From the cell containing the given text, extract its center point as [X, Y] coordinate. 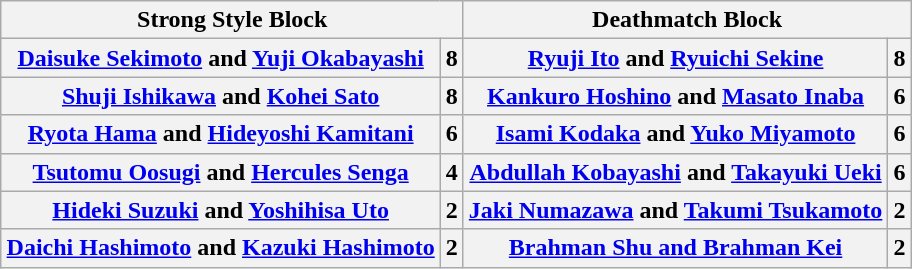
Daisuke Sekimoto and Yuji Okabayashi [220, 58]
Tsutomu Oosugi and Hercules Senga [220, 172]
Shuji Ishikawa and Kohei Sato [220, 96]
Ryuji Ito and Ryuichi Sekine [676, 58]
Hideki Suzuki and Yoshihisa Uto [220, 210]
Strong Style Block [232, 20]
Abdullah Kobayashi and Takayuki Ueki [676, 172]
Daichi Hashimoto and Kazuki Hashimoto [220, 248]
Ryota Hama and Hideyoshi Kamitani [220, 134]
Kankuro Hoshino and Masato Inaba [676, 96]
Jaki Numazawa and Takumi Tsukamoto [676, 210]
Isami Kodaka and Yuko Miyamoto [676, 134]
Brahman Shu and Brahman Kei [676, 248]
4 [452, 172]
Deathmatch Block [687, 20]
